Find where the given text appears and provide that cell's center as (x, y) coordinate. 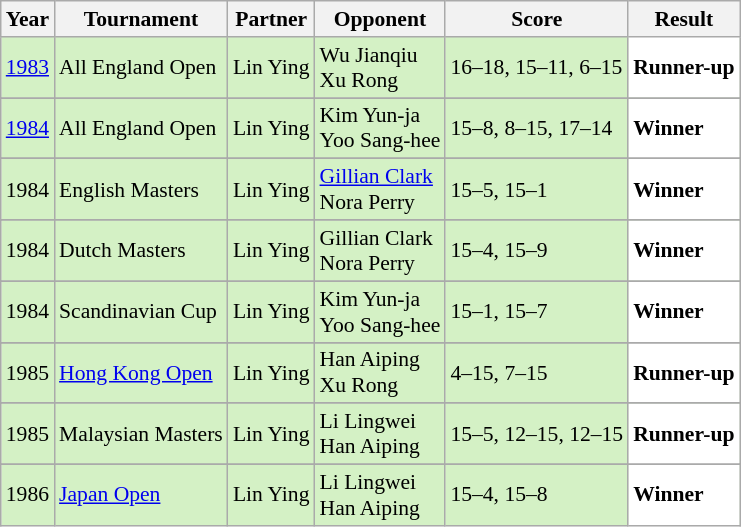
English Masters (141, 190)
Hong Kong Open (141, 372)
Score (536, 19)
4–15, 7–15 (536, 372)
Tournament (141, 19)
Scandinavian Cup (141, 312)
15–1, 15–7 (536, 312)
15–4, 15–9 (536, 250)
Dutch Masters (141, 250)
15–4, 15–8 (536, 496)
Han Aiping Xu Rong (380, 372)
15–5, 15–1 (536, 190)
Wu Jianqiu Xu Rong (380, 68)
15–8, 8–15, 17–14 (536, 128)
15–5, 12–15, 12–15 (536, 434)
16–18, 15–11, 6–15 (536, 68)
Year (28, 19)
Opponent (380, 19)
1983 (28, 68)
Result (684, 19)
Malaysian Masters (141, 434)
1986 (28, 496)
Japan Open (141, 496)
Partner (272, 19)
